For the text-containing cell, return its midpoint in [x, y] coordinate format. 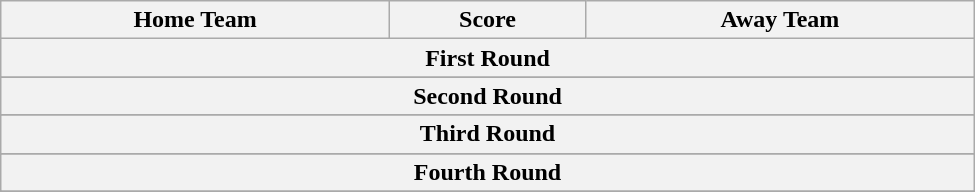
Third Round [488, 134]
Score [487, 20]
Away Team [780, 20]
Second Round [488, 96]
Fourth Round [488, 172]
Home Team [196, 20]
First Round [488, 58]
